For the text-containing cell, return its midpoint in [X, Y] coordinate format. 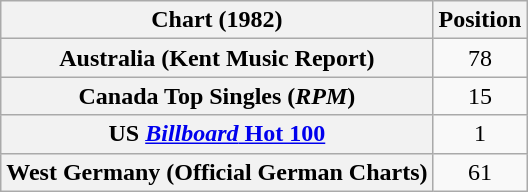
Position [480, 20]
61 [480, 172]
US Billboard Hot 100 [217, 134]
1 [480, 134]
15 [480, 96]
West Germany (Official German Charts) [217, 172]
Chart (1982) [217, 20]
Australia (Kent Music Report) [217, 58]
Canada Top Singles (RPM) [217, 96]
78 [480, 58]
